Capture the cell that displays the provided text and extract its (X, Y) central coordinate. 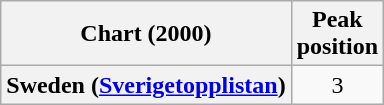
Peakposition (337, 34)
Sweden (Sverigetopplistan) (146, 85)
3 (337, 85)
Chart (2000) (146, 34)
